Locate the cell with the specified text and output its (x, y) center coordinate. 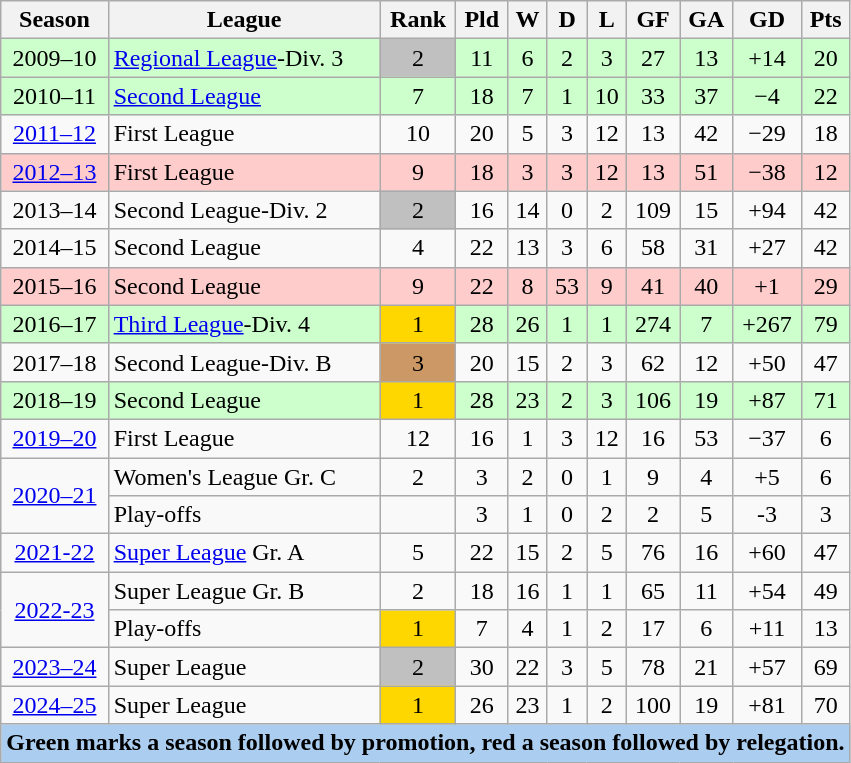
Second League-Div. 2 (244, 210)
−29 (767, 134)
106 (652, 400)
71 (826, 400)
2022-23 (54, 610)
78 (652, 667)
49 (826, 591)
Pts (826, 20)
51 (706, 172)
+50 (767, 362)
30 (482, 667)
−38 (767, 172)
+11 (767, 629)
2012–13 (54, 172)
Women's League Gr. C (244, 477)
+14 (767, 58)
69 (826, 667)
GD (767, 20)
Third League-Div. 4 (244, 324)
2020–21 (54, 496)
2021-22 (54, 553)
Super League Gr. A (244, 553)
29 (826, 286)
+94 (767, 210)
76 (652, 553)
GA (706, 20)
33 (652, 96)
8 (528, 286)
2013–14 (54, 210)
Pld (482, 20)
37 (706, 96)
-3 (767, 515)
+60 (767, 553)
−4 (767, 96)
2016–17 (54, 324)
Second League-Div. B (244, 362)
+54 (767, 591)
L (607, 20)
2024–25 (54, 705)
70 (826, 705)
17 (652, 629)
Season (54, 20)
2009–10 (54, 58)
2010–11 (54, 96)
−37 (767, 438)
2011–12 (54, 134)
Regional League-Div. 3 (244, 58)
21 (706, 667)
27 (652, 58)
65 (652, 591)
+87 (767, 400)
109 (652, 210)
2019–20 (54, 438)
62 (652, 362)
Green marks a season followed by promotion, red a season followed by relegation. (426, 743)
Super League Gr. B (244, 591)
100 (652, 705)
79 (826, 324)
14 (528, 210)
31 (706, 248)
League (244, 20)
2018–19 (54, 400)
GF (652, 20)
2023–24 (54, 667)
Rank (418, 20)
58 (652, 248)
2014–15 (54, 248)
D (567, 20)
+1 (767, 286)
274 (652, 324)
+5 (767, 477)
41 (652, 286)
+57 (767, 667)
+267 (767, 324)
40 (706, 286)
+81 (767, 705)
2017–18 (54, 362)
2015–16 (54, 286)
W (528, 20)
+27 (767, 248)
